Output the [x, y] coordinate of the center of the cell containing the given text.  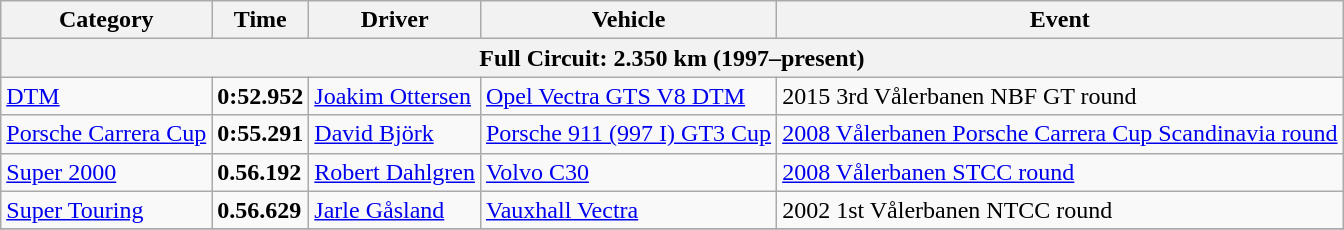
2002 1st Vålerbanen NTCC round [1060, 210]
0:52.952 [260, 96]
Opel Vectra GTS V8 DTM [628, 96]
Super 2000 [106, 172]
Vehicle [628, 20]
Time [260, 20]
Joakim Ottersen [395, 96]
Porsche 911 (997 I) GT3 Cup [628, 134]
2008 Vålerbanen Porsche Carrera Cup Scandinavia round [1060, 134]
Volvo C30 [628, 172]
Driver [395, 20]
Event [1060, 20]
David Björk [395, 134]
Vauxhall Vectra [628, 210]
2015 3rd Vålerbanen NBF GT round [1060, 96]
Porsche Carrera Cup [106, 134]
0:55.291 [260, 134]
Category [106, 20]
Super Touring [106, 210]
DTM [106, 96]
0.56.192 [260, 172]
Robert Dahlgren [395, 172]
Full Circuit: 2.350 km (1997–present) [672, 58]
Jarle Gåsland [395, 210]
2008 Vålerbanen STCC round [1060, 172]
0.56.629 [260, 210]
